Locate the cell with the specified text and output its [x, y] center coordinate. 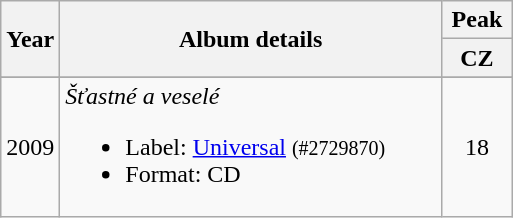
18 [476, 147]
Šťastné a veseléLabel: Universal (#2729870)Format: CD [251, 147]
2009 [30, 147]
Year [30, 39]
Peak [476, 20]
Album details [251, 39]
CZ [476, 58]
